Return [X, Y] of the center of cell containing provided text 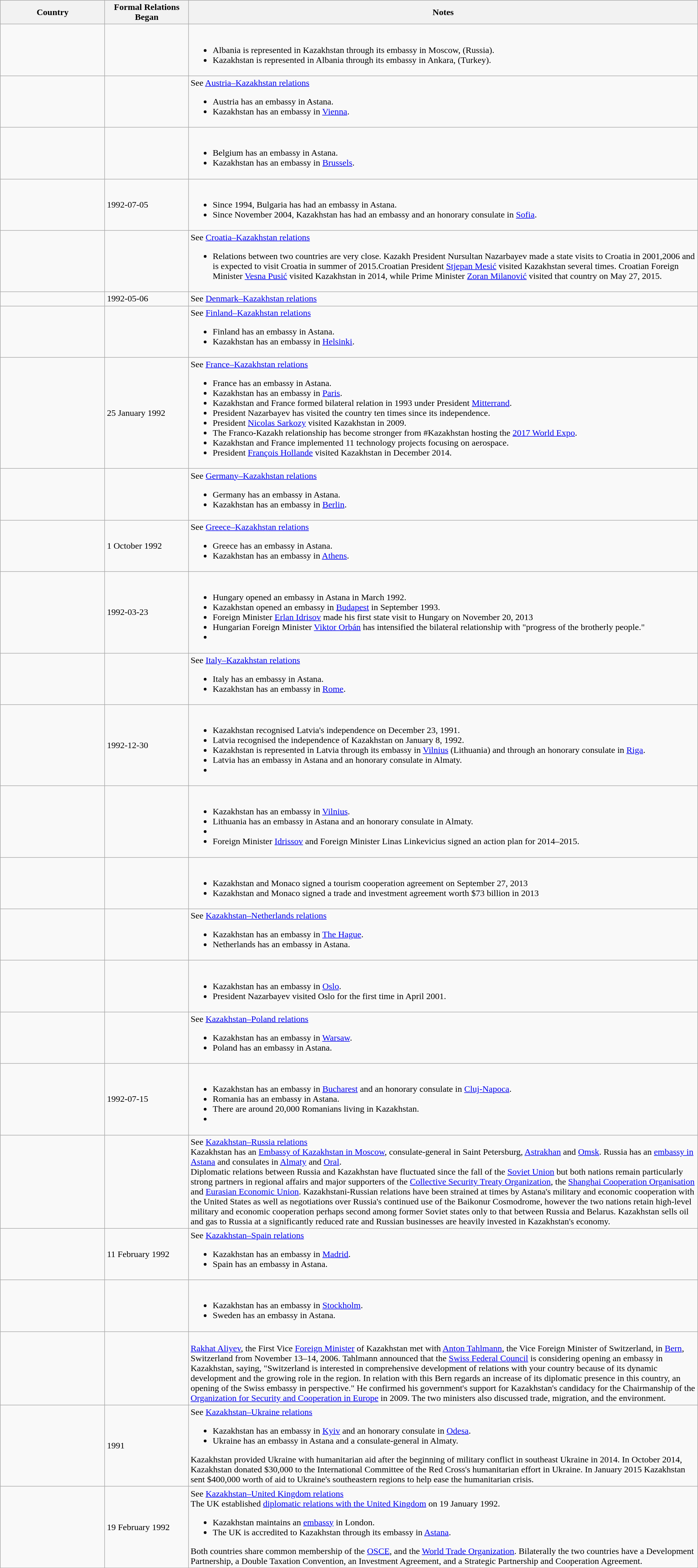
See Austria–Kazakhstan relationsAustria has an embassy in Astana.Kazakhstan has an embassy in Vienna. [443, 102]
1 October 1992 [147, 546]
1992-03-23 [147, 612]
See Kazakhstan–Poland relationsKazakhstan has an embassy in Warsaw.Poland has an embassy in Astana. [443, 1038]
See Greece–Kazakhstan relationsGreece has an embassy in Astana.Kazakhstan has an embassy in Athens. [443, 546]
See Denmark–Kazakhstan relations [443, 299]
See Finland–Kazakhstan relationsFinland has an embassy in Astana.Kazakhstan has an embassy in Helsinki. [443, 332]
Belgium has an embassy in Astana.Kazakhstan has an embassy in Brussels. [443, 153]
11 February 1992 [147, 1254]
1992-07-05 [147, 205]
1991 [147, 1445]
Since 1994, Bulgaria has had an embassy in Astana.Since November 2004, Kazakhstan has had an embassy and an honorary consulate in Sofia. [443, 205]
Formal Relations Began [147, 13]
Notes [443, 13]
See Kazakhstan–Spain relationsKazakhstan has an embassy in Madrid.Spain has an embassy in Astana. [443, 1254]
25 January 1992 [147, 413]
1992-05-06 [147, 299]
See Italy–Kazakhstan relationsItaly has an embassy in Astana.Kazakhstan has an embassy in Rome. [443, 679]
See Kazakhstan–Netherlands relationsKazakhstan has an embassy in The Hague.Netherlands has an embassy in Astana. [443, 935]
Country [53, 13]
1992-07-15 [147, 1099]
Kazakhstan has an embassy in Oslo.President Nazarbayev visited Oslo for the first time in April 2001. [443, 986]
19 February 1992 [147, 1527]
See Germany–Kazakhstan relationsGermany has an embassy in Astana.Kazakhstan has an embassy in Berlin. [443, 494]
Kazakhstan has an embassy in Stockholm.Sweden has an embassy in Astana. [443, 1306]
1992-12-30 [147, 746]
